Search for the cell housing the specified text and yield its [x, y] center coordinate. 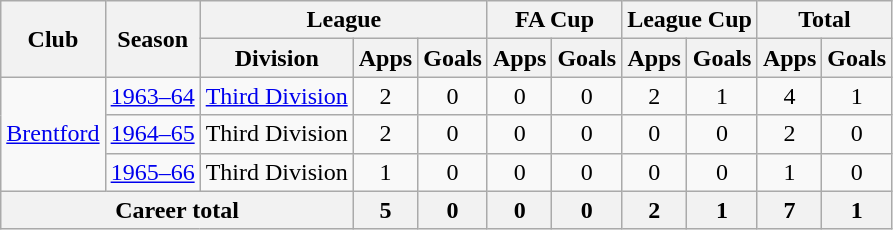
1964–65 [152, 134]
League [344, 20]
FA Cup [554, 20]
Club [53, 39]
4 [789, 96]
7 [789, 210]
League Cup [690, 20]
Career total [177, 210]
Season [152, 39]
Brentford [53, 134]
Total [824, 20]
1963–64 [152, 96]
5 [385, 210]
1965–66 [152, 172]
Division [276, 58]
